Find where the given text appears and provide that cell's center as (x, y) coordinate. 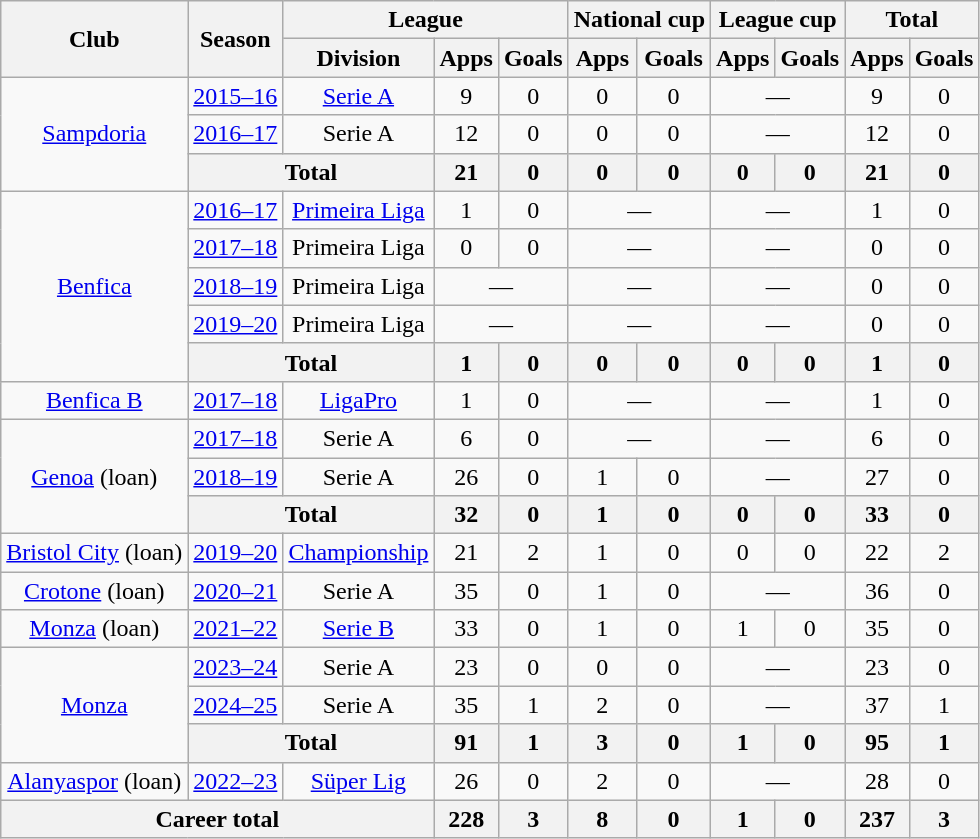
Genoa (loan) (94, 476)
22 (877, 553)
Monza (loan) (94, 629)
32 (466, 515)
Benfica B (94, 400)
2015–16 (236, 96)
237 (877, 819)
2024–25 (236, 705)
Bristol City (loan) (94, 553)
8 (602, 819)
28 (877, 781)
228 (466, 819)
LigaPro (358, 400)
Club (94, 39)
Serie B (358, 629)
Benfica (94, 286)
Alanyaspor (loan) (94, 781)
Career total (218, 819)
League cup (778, 20)
Championship (358, 553)
Süper Lig (358, 781)
League (426, 20)
27 (877, 477)
2020–21 (236, 591)
37 (877, 705)
91 (466, 743)
National cup (639, 20)
95 (877, 743)
Crotone (loan) (94, 591)
2021–22 (236, 629)
2022–23 (236, 781)
2023–24 (236, 667)
36 (877, 591)
Division (358, 58)
Monza (94, 705)
Sampdoria (94, 134)
Season (236, 39)
